Return [x, y] of the center of cell containing provided text 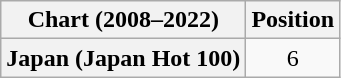
6 [293, 58]
Chart (2008–2022) [124, 20]
Position [293, 20]
Japan (Japan Hot 100) [124, 58]
